Determine the [X, Y] coordinate at the center of the cell enclosing the given text.  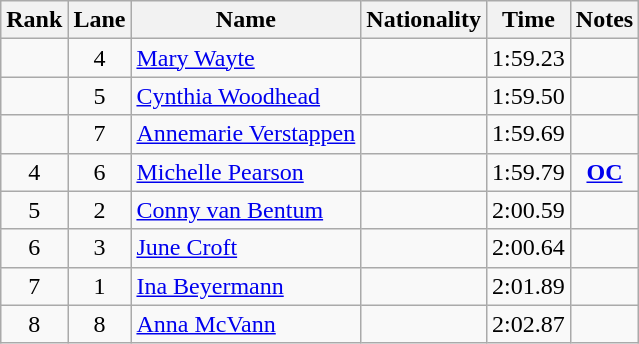
2:00.59 [529, 210]
June Croft [246, 248]
1:59.69 [529, 134]
2 [100, 210]
Michelle Pearson [246, 172]
Rank [34, 20]
Notes [604, 20]
Time [529, 20]
Annemarie Verstappen [246, 134]
Nationality [424, 20]
Ina Beyermann [246, 286]
2:00.64 [529, 248]
2:02.87 [529, 324]
1:59.23 [529, 58]
Anna McVann [246, 324]
1:59.79 [529, 172]
1:59.50 [529, 96]
Mary Wayte [246, 58]
3 [100, 248]
Lane [100, 20]
OC [604, 172]
Name [246, 20]
Conny van Bentum [246, 210]
2:01.89 [529, 286]
Cynthia Woodhead [246, 96]
1 [100, 286]
